Extract the [X, Y] coordinate from the center of the cell holding the provided text.  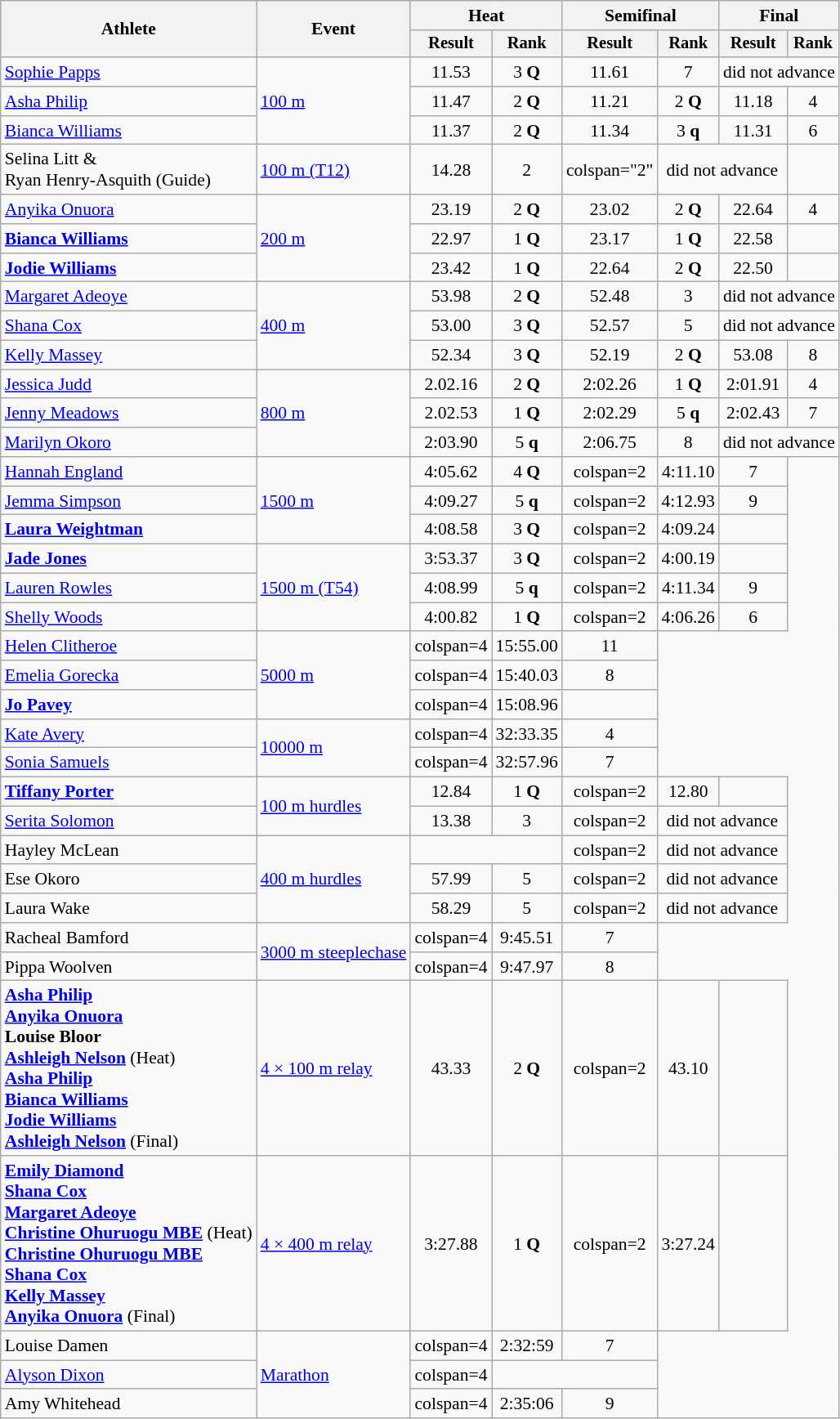
4 × 100 m relay [333, 1068]
Ese Okoro [129, 880]
Selina Litt & Ryan Henry-Asquith (Guide) [129, 170]
58.29 [451, 908]
Marilyn Okoro [129, 442]
800 m [333, 414]
Kelly Massey [129, 356]
colspan="2" [610, 170]
Jo Pavey [129, 705]
1500 m (T54) [333, 589]
Serita Solomon [129, 821]
Helen Clitheroe [129, 647]
4:08.99 [451, 589]
Jenny Meadows [129, 414]
Louise Damen [129, 1346]
9:45.51 [527, 938]
Shana Cox [129, 326]
2.02.53 [451, 414]
Emily DiamondShana CoxMargaret AdeoyeChristine Ohuruogu MBE (Heat)Christine Ohuruogu MBEShana CoxKelly MasseyAnyika Onuora (Final) [129, 1243]
23.19 [451, 209]
200 m [333, 239]
11.21 [610, 101]
4:08.58 [451, 530]
11.18 [753, 101]
15:55.00 [527, 647]
52.57 [610, 326]
4:05.62 [451, 472]
57.99 [451, 880]
Jade Jones [129, 559]
2:03.90 [451, 442]
23.42 [451, 268]
53.08 [753, 356]
53.00 [451, 326]
4:00.19 [688, 559]
Alyson Dixon [129, 1375]
11.31 [753, 131]
Pippa Woolven [129, 967]
400 m [333, 325]
2:02.26 [610, 384]
Amy Whitehead [129, 1404]
2:06.75 [610, 442]
3:27.88 [451, 1243]
12.80 [688, 792]
Lauren Rowles [129, 589]
Tiffany Porter [129, 792]
Jemma Simpson [129, 501]
Anyika Onuora [129, 209]
3:27.24 [688, 1243]
Semifinal [641, 16]
11.34 [610, 131]
Asha Philip [129, 101]
52.19 [610, 356]
Jessica Judd [129, 384]
2:02.29 [610, 414]
Sonia Samuels [129, 763]
23.02 [610, 209]
Sophie Papps [129, 72]
Laura Wake [129, 908]
Shelly Woods [129, 617]
100 m [333, 101]
Final [780, 16]
43.33 [451, 1068]
2:01.91 [753, 384]
3:53.37 [451, 559]
43.10 [688, 1068]
1500 m [333, 500]
52.48 [610, 297]
Margaret Adeoye [129, 297]
5000 m [333, 675]
14.28 [451, 170]
32:57.96 [527, 763]
10000 m [333, 749]
12.84 [451, 792]
Hayley McLean [129, 850]
4:12.93 [688, 501]
11.37 [451, 131]
100 m (T12) [333, 170]
32:33.35 [527, 734]
22.58 [753, 239]
Hannah England [129, 472]
Marathon [333, 1375]
4:09.27 [451, 501]
23.17 [610, 239]
Jodie Williams [129, 268]
4:11.10 [688, 472]
11.61 [610, 72]
13.38 [451, 821]
Athlete [129, 29]
15:08.96 [527, 705]
100 m hurdles [333, 806]
Emelia Gorecka [129, 675]
22.97 [451, 239]
4:06.26 [688, 617]
Racheal Bamford [129, 938]
3 q [688, 131]
3000 m steeplechase [333, 951]
2:32:59 [527, 1346]
4:11.34 [688, 589]
Event [333, 29]
52.34 [451, 356]
4 × 400 m relay [333, 1243]
4:00.82 [451, 617]
Heat [485, 16]
22.50 [753, 268]
Kate Avery [129, 734]
2:02.43 [753, 414]
15:40.03 [527, 675]
9:47.97 [527, 967]
11 [610, 647]
11.47 [451, 101]
4:09.24 [688, 530]
2:35:06 [527, 1404]
53.98 [451, 297]
2 [527, 170]
2.02.16 [451, 384]
11.53 [451, 72]
Asha PhilipAnyika OnuoraLouise BloorAshleigh Nelson (Heat)Asha PhilipBianca WilliamsJodie WilliamsAshleigh Nelson (Final) [129, 1068]
Laura Weightman [129, 530]
400 m hurdles [333, 880]
4 Q [527, 472]
